Return the (x, y) coordinate for the center point of the cell that contains the specified text.  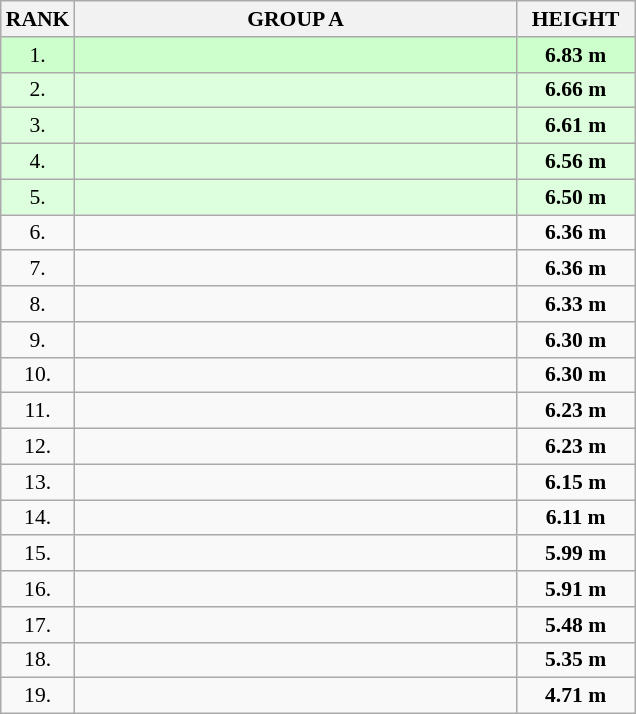
9. (38, 340)
6.50 m (576, 197)
6.66 m (576, 90)
13. (38, 482)
6.11 m (576, 518)
HEIGHT (576, 19)
5.91 m (576, 589)
5.35 m (576, 660)
10. (38, 375)
18. (38, 660)
19. (38, 696)
15. (38, 554)
RANK (38, 19)
4. (38, 162)
7. (38, 269)
6.61 m (576, 126)
6.33 m (576, 304)
3. (38, 126)
6. (38, 233)
2. (38, 90)
8. (38, 304)
5.99 m (576, 554)
14. (38, 518)
5.48 m (576, 625)
6.83 m (576, 55)
6.56 m (576, 162)
17. (38, 625)
5. (38, 197)
GROUP A (295, 19)
11. (38, 411)
4.71 m (576, 696)
6.15 m (576, 482)
1. (38, 55)
16. (38, 589)
12. (38, 447)
